Extract the (X, Y) coordinate from the center of the cell holding the provided text.  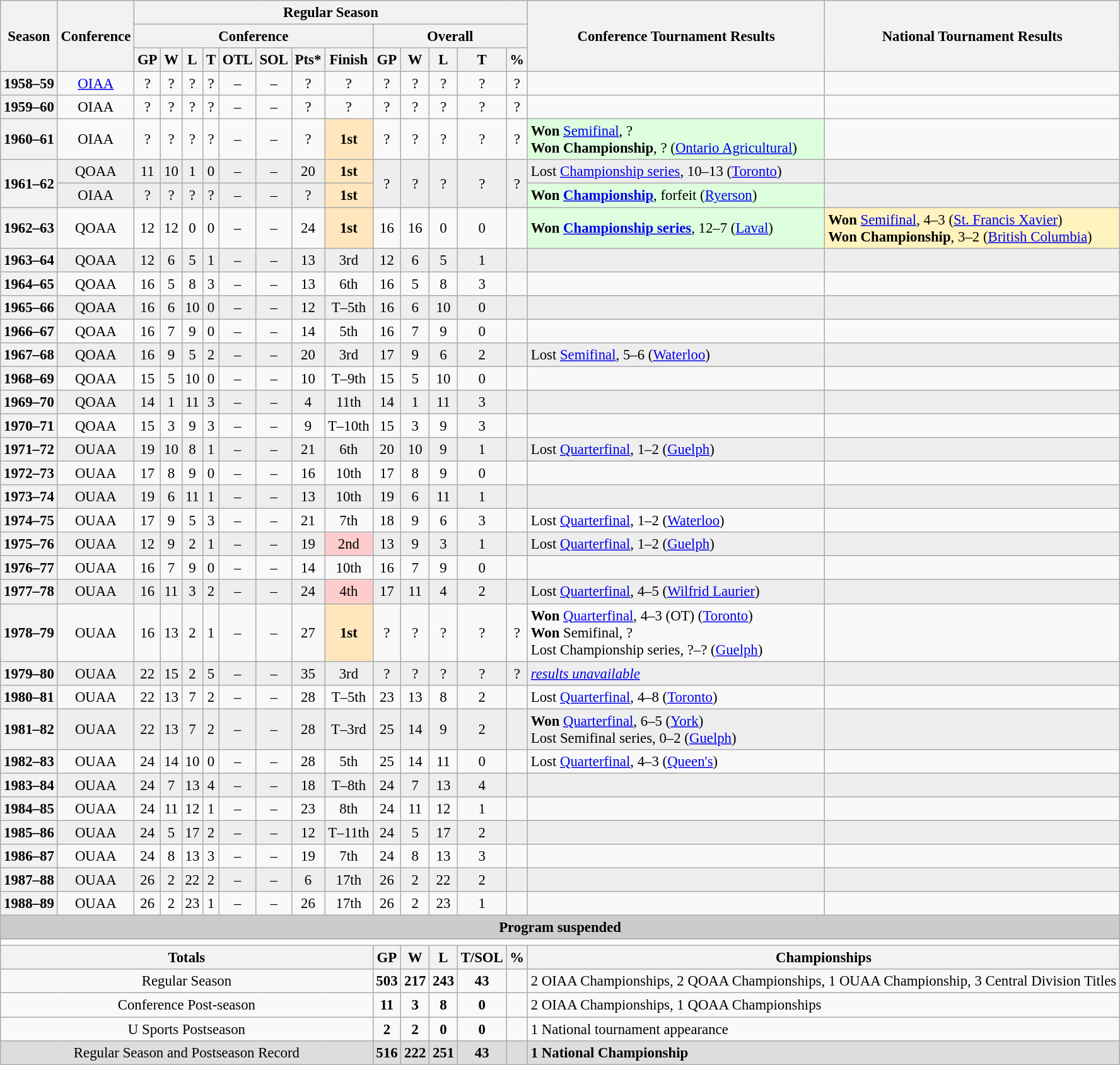
1974–75 (29, 521)
Won Quarterfinal, 4–3 (OT) (Toronto)Won Semifinal, ?Lost Championship series, ?–? (Guelph) (676, 632)
Pts* (308, 60)
1968–69 (29, 378)
243 (444, 982)
T–10th (349, 426)
1973–74 (29, 497)
Regular Season and Postseason Record (187, 1052)
1 National tournament appearance (824, 1029)
1959–60 (29, 107)
503 (387, 982)
11th (349, 402)
1972–73 (29, 474)
Lost Semifinal, 5–6 (Waterloo) (676, 355)
Won Championship, forfeit (Ryerson) (676, 195)
1958–59 (29, 84)
1976–77 (29, 568)
Won Quarterfinal, 6–5 (York)Lost Semifinal series, 0–2 (Guelph) (676, 729)
Won Championship series, 12–7 (Laval) (676, 228)
results unavailable (676, 673)
Finish (349, 60)
Won Semifinal, 4–3 (St. Francis Xavier)Won Championship, 3–2 (British Columbia) (972, 228)
516 (387, 1052)
Won Semifinal, ?Won Championship, ? (Ontario Agricultural) (676, 140)
1965–66 (29, 307)
1967–68 (29, 355)
Lost Quarterfinal, 4–8 (Toronto) (676, 697)
8th (349, 809)
1960–61 (29, 140)
1984–85 (29, 809)
2 OIAA Championships, 1 QOAA Championships (824, 1005)
OTL (237, 60)
1971–72 (29, 450)
Program suspended (560, 928)
T–8th (349, 785)
251 (444, 1052)
Conference Post-season (187, 1005)
Season (29, 37)
2nd (349, 544)
1988–89 (29, 904)
T–9th (349, 378)
2 OIAA Championships, 2 QOAA Championships, 1 OUAA Championship, 3 Central Division Titles (824, 982)
Lost Quarterfinal, 1–2 (Waterloo) (676, 521)
222 (415, 1052)
1985–86 (29, 832)
National Tournament Results (972, 37)
1966–67 (29, 331)
T–3rd (349, 729)
Conference Tournament Results (676, 37)
1977–78 (29, 592)
Championships (824, 958)
Totals (187, 958)
1964–65 (29, 284)
1979–80 (29, 673)
1987–88 (29, 880)
1969–70 (29, 402)
Overall (450, 37)
1975–76 (29, 544)
1983–84 (29, 785)
217 (415, 982)
Lost Quarterfinal, 4–5 (Wilfrid Laurier) (676, 592)
1970–71 (29, 426)
1978–79 (29, 632)
1963–64 (29, 260)
1961–62 (29, 184)
1962–63 (29, 228)
T/SOL (482, 958)
T–11th (349, 832)
1980–81 (29, 697)
1982–83 (29, 762)
4th (349, 592)
1986–87 (29, 856)
Lost Championship series, 10–13 (Toronto) (676, 172)
27 (308, 632)
Lost Quarterfinal, 4–3 (Queen's) (676, 762)
U Sports Postseason (187, 1029)
1 National Championship (824, 1052)
35 (308, 673)
SOL (274, 60)
1981–82 (29, 729)
